Find where the given text appears and provide that cell's center as (X, Y) coordinate. 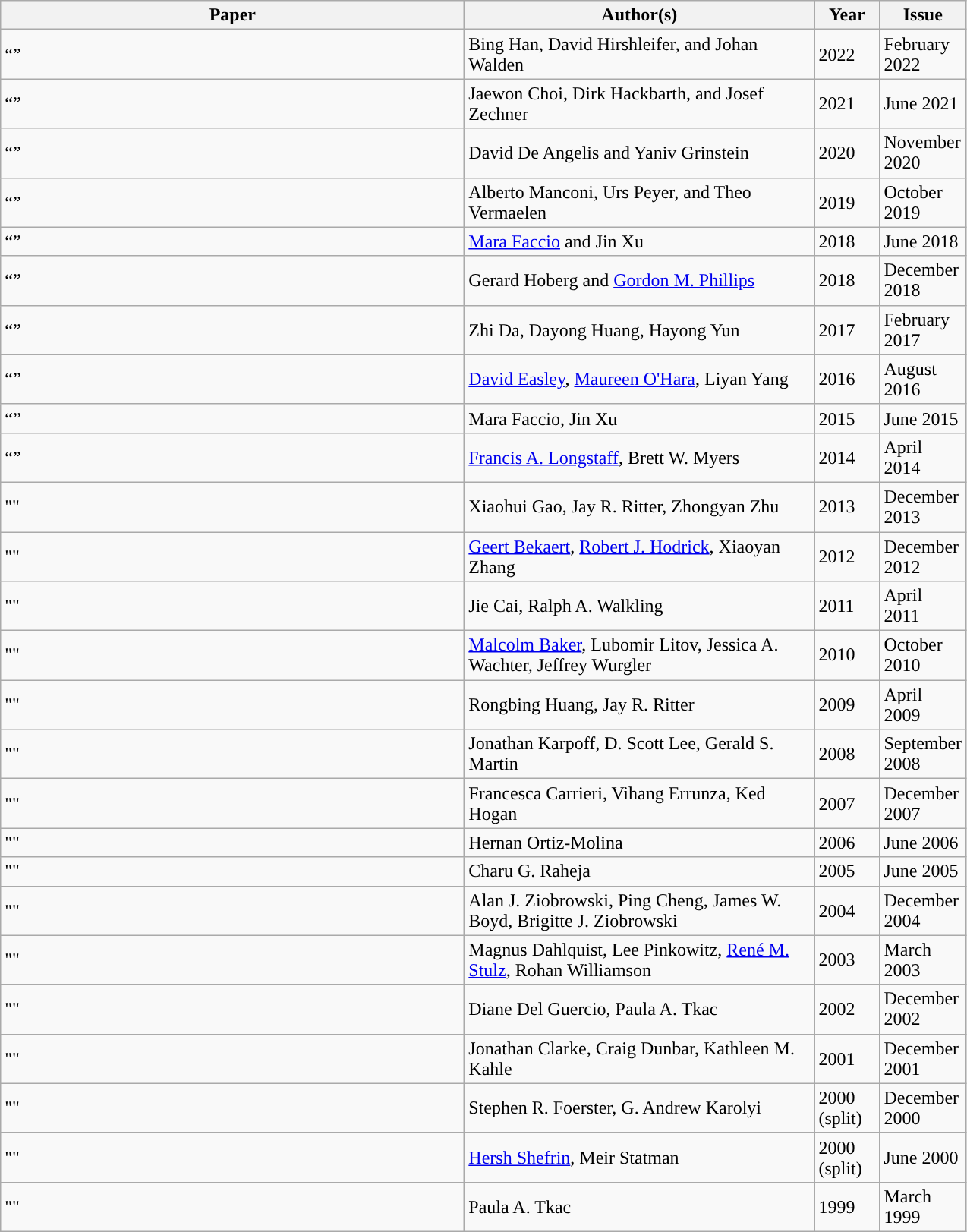
December 2018 (923, 281)
2005 (847, 871)
2021 (847, 103)
2008 (847, 755)
December 2002 (923, 1010)
1999 (847, 1207)
Francesca Carrieri, Vihang Errunza, Ked Hogan (639, 803)
Mara Faccio and Jin Xu (639, 241)
Zhi Da, Dayong Huang, Hayong Yun (639, 329)
2014 (847, 457)
2013 (847, 507)
Francis A. Longstaff, Brett W. Myers (639, 457)
June 2018 (923, 241)
Charu G. Raheja (639, 871)
February 2022 (923, 55)
2015 (847, 418)
2006 (847, 843)
Diane Del Guercio, Paula A. Tkac (639, 1010)
December 2007 (923, 803)
Paula A. Tkac (639, 1207)
2012 (847, 556)
Stephen R. Foerster, G. Andrew Karolyi (639, 1108)
March 1999 (923, 1207)
Alan J. Ziobrowski, Ping Cheng, James W. Boyd, Brigitte J. Ziobrowski (639, 911)
October 2019 (923, 202)
December 2012 (923, 556)
2002 (847, 1010)
June 2006 (923, 843)
April 2011 (923, 606)
Jaewon Choi, Dirk Hackbarth, and Josef Zechner (639, 103)
April 2014 (923, 457)
August 2016 (923, 380)
December 2001 (923, 1058)
Jie Cai, Ralph A. Walkling (639, 606)
Malcolm Baker, Lubomir Litov, Jessica A. Wachter, Jeffrey Wurgler (639, 656)
Issue (923, 15)
Bing Han, David Hirshleifer, and Johan Walden (639, 55)
December 2000 (923, 1108)
June 2000 (923, 1157)
Magnus Dahlquist, Lee Pinkowitz, René M. Stulz, Rohan Williamson (639, 959)
Hersh Shefrin, Meir Statman (639, 1157)
April 2009 (923, 704)
Rongbing Huang, Jay R. Ritter (639, 704)
September 2008 (923, 755)
Alberto Manconi, Urs Peyer, and Theo Vermaelen (639, 202)
December 2013 (923, 507)
2003 (847, 959)
David De Angelis and Yaniv Grinstein (639, 153)
November 2020 (923, 153)
October 2010 (923, 656)
Xiaohui Gao, Jay R. Ritter, Zhongyan Zhu (639, 507)
June 2015 (923, 418)
Hernan Ortiz-Molina (639, 843)
2019 (847, 202)
2001 (847, 1058)
2004 (847, 911)
David Easley, Maureen O'Hara, Liyan Yang (639, 380)
2007 (847, 803)
2010 (847, 656)
December 2004 (923, 911)
Paper (232, 15)
2022 (847, 55)
Mara Faccio, Jin Xu (639, 418)
June 2021 (923, 103)
Author(s) (639, 15)
Jonathan Clarke, Craig Dunbar, Kathleen M. Kahle (639, 1058)
Jonathan Karpoff, D. Scott Lee, Gerald S. Martin (639, 755)
2020 (847, 153)
February 2017 (923, 329)
2016 (847, 380)
June 2005 (923, 871)
2017 (847, 329)
2009 (847, 704)
Year (847, 15)
Gerard Hoberg and Gordon M. Phillips (639, 281)
2011 (847, 606)
March 2003 (923, 959)
Geert Bekaert, Robert J. Hodrick, Xiaoyan Zhang (639, 556)
